Provide the [X, Y] coordinate of the cell's center where the given text is located.  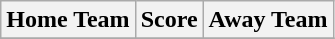
Away Team [268, 20]
Home Team [68, 20]
Score [169, 20]
